Pinpoint the cell where the given text exists, returning its [x, y] midpoint coordinate. 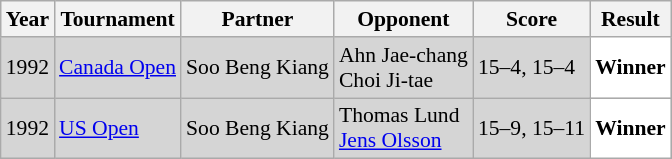
US Open [118, 128]
Score [532, 19]
Result [630, 19]
Partner [258, 19]
Opponent [404, 19]
Thomas Lund Jens Olsson [404, 128]
Canada Open [118, 68]
Year [28, 19]
15–9, 15–11 [532, 128]
Tournament [118, 19]
15–4, 15–4 [532, 68]
Ahn Jae-chang Choi Ji-tae [404, 68]
